Output the [X, Y] coordinate of the center of the cell containing the given text.  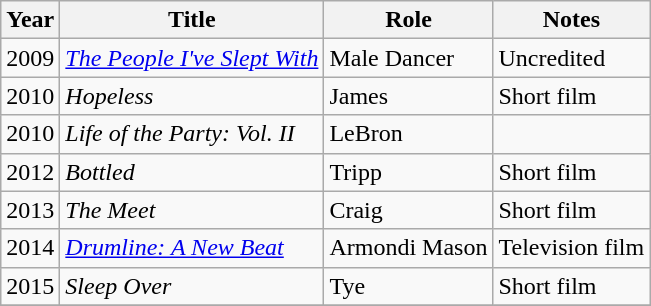
Drumline: A New Beat [192, 248]
Male Dancer [408, 58]
Television film [572, 248]
The People I've Slept With [192, 58]
LeBron [408, 134]
James [408, 96]
Role [408, 20]
Bottled [192, 172]
Hopeless [192, 96]
2014 [30, 248]
2015 [30, 286]
Title [192, 20]
Life of the Party: Vol. II [192, 134]
Notes [572, 20]
2013 [30, 210]
Craig [408, 210]
Year [30, 20]
Uncredited [572, 58]
Tripp [408, 172]
2009 [30, 58]
Sleep Over [192, 286]
The Meet [192, 210]
Tye [408, 286]
Armondi Mason [408, 248]
2012 [30, 172]
